Return [x, y] of the center of cell containing provided text 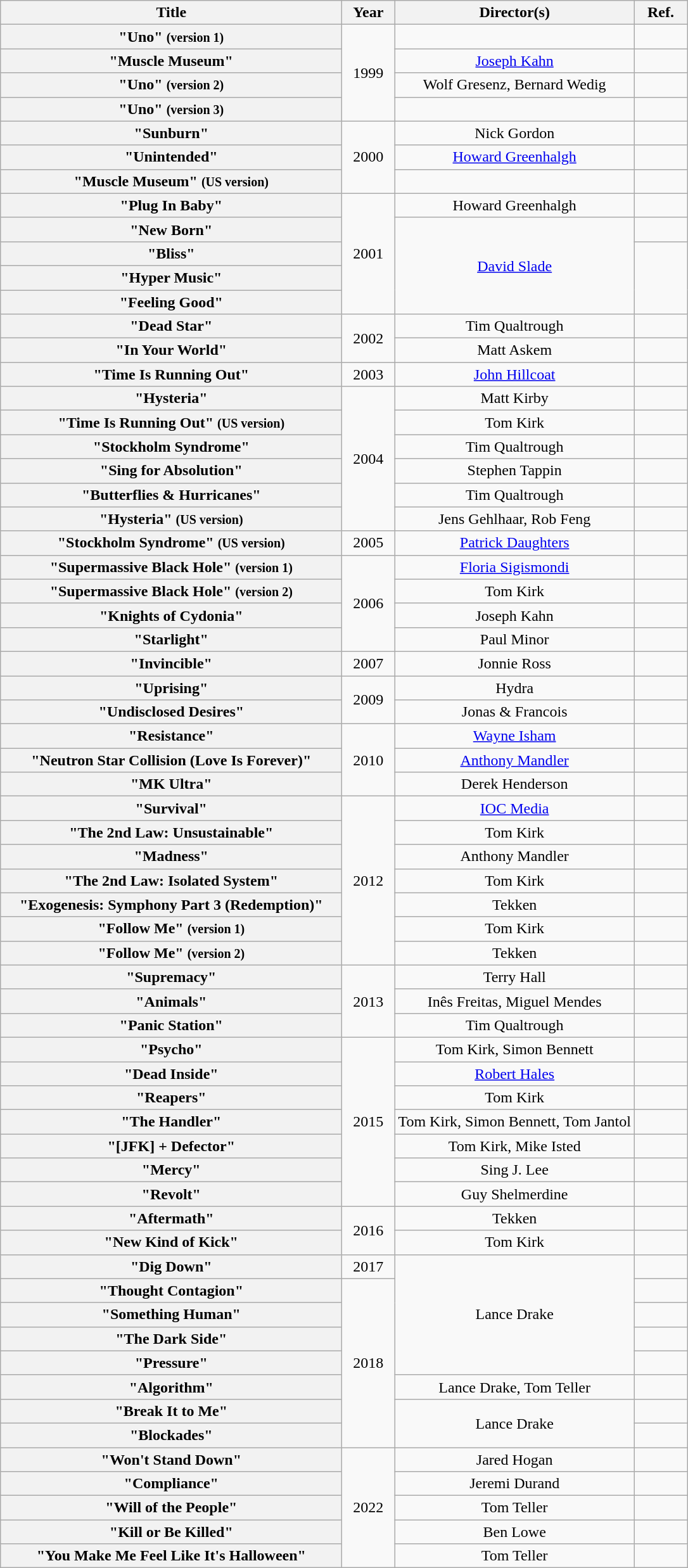
"Aftermath" [171, 1218]
"Sunburn" [171, 133]
"Muscle Museum" [171, 61]
"Resistance" [171, 736]
Year [369, 13]
"New Kind of Kick" [171, 1242]
"Madness" [171, 857]
2000 [369, 157]
2018 [369, 1363]
"Dead Inside" [171, 1074]
"Animals" [171, 1001]
"Unintended" [171, 157]
2010 [369, 760]
"Revolt" [171, 1194]
"Undisclosed Desires" [171, 712]
Stephen Tappin [514, 471]
"Time Is Running Out" (US version) [171, 423]
Tom Kirk, Simon Bennett [514, 1049]
"Supremacy" [171, 977]
2022 [369, 1507]
"Muscle Museum" (US version) [171, 181]
"Uno" (version 1) [171, 37]
Tom Kirk, Mike Isted [514, 1146]
"Something Human" [171, 1315]
"Dead Star" [171, 326]
"Bliss" [171, 253]
"Pressure" [171, 1363]
"Time Is Running Out" [171, 374]
Jonnie Ross [514, 663]
"New Born" [171, 229]
Nick Gordon [514, 133]
"Hysteria" (US version) [171, 519]
Terry Hall [514, 977]
"Butterflies & Hurricanes" [171, 495]
"Compliance" [171, 1484]
David Slade [514, 265]
"Algorithm" [171, 1387]
"Invincible" [171, 663]
"The Handler" [171, 1122]
2005 [369, 543]
Jared Hogan [514, 1459]
"Blockades" [171, 1435]
"MK Ultra" [171, 784]
John Hillcoat [514, 374]
Director(s) [514, 13]
"Hyper Music" [171, 277]
"Follow Me" (version 2) [171, 953]
2004 [369, 459]
"Follow Me" (version 1) [171, 929]
2017 [369, 1266]
"The 2nd Law: Unsustainable" [171, 832]
"Break It to Me" [171, 1411]
2002 [369, 338]
2009 [369, 699]
"Hysteria" [171, 398]
"Uno" (version 2) [171, 85]
Title [171, 13]
"Plug In Baby" [171, 205]
"Uprising" [171, 687]
"In Your World" [171, 350]
Jeremi Durand [514, 1484]
"Survival" [171, 808]
IOC Media [514, 808]
"Knights of Cydonia" [171, 615]
"Psycho" [171, 1049]
"Stockholm Syndrome" [171, 447]
Guy Shelmerdine [514, 1194]
Inês Freitas, Miguel Mendes [514, 1001]
"The 2nd Law: Isolated System" [171, 881]
1999 [369, 73]
"Thought Contagion" [171, 1291]
"Panic Station" [171, 1025]
Ben Lowe [514, 1532]
Wolf Gresenz, Bernard Wedig [514, 85]
Matt Askem [514, 350]
Tom Kirk, Simon Bennett, Tom Jantol [514, 1122]
"Won't Stand Down" [171, 1459]
"The Dark Side" [171, 1339]
"Supermassive Black Hole" (version 2) [171, 591]
"[JFK] + Defector" [171, 1146]
"Dig Down" [171, 1266]
"Neutron Star Collision (Love Is Forever)" [171, 760]
"You Make Me Feel Like It's Halloween" [171, 1556]
"Exogenesis: Symphony Part 3 (Redemption)" [171, 905]
Sing J. Lee [514, 1170]
2001 [369, 253]
2016 [369, 1230]
2015 [369, 1121]
Matt Kirby [514, 398]
"Feeling Good" [171, 302]
Patrick Daughters [514, 543]
2006 [369, 603]
Floria Sigismondi [514, 567]
"Stockholm Syndrome" (US version) [171, 543]
Derek Henderson [514, 784]
"Will of the People" [171, 1508]
"Uno" (version 3) [171, 109]
2012 [369, 881]
Jens Gehlhaar, Rob Feng [514, 519]
Paul Minor [514, 639]
Wayne Isham [514, 736]
Ref. [660, 13]
Jonas & Francois [514, 712]
"Sing for Absolution" [171, 471]
Lance Drake, Tom Teller [514, 1387]
2013 [369, 1001]
"Mercy" [171, 1170]
2007 [369, 663]
"Kill or Be Killed" [171, 1532]
"Supermassive Black Hole" (version 1) [171, 567]
Robert Hales [514, 1074]
"Starlight" [171, 639]
2003 [369, 374]
"Reapers" [171, 1098]
Hydra [514, 687]
